For the text-containing cell, return its midpoint in (X, Y) coordinate format. 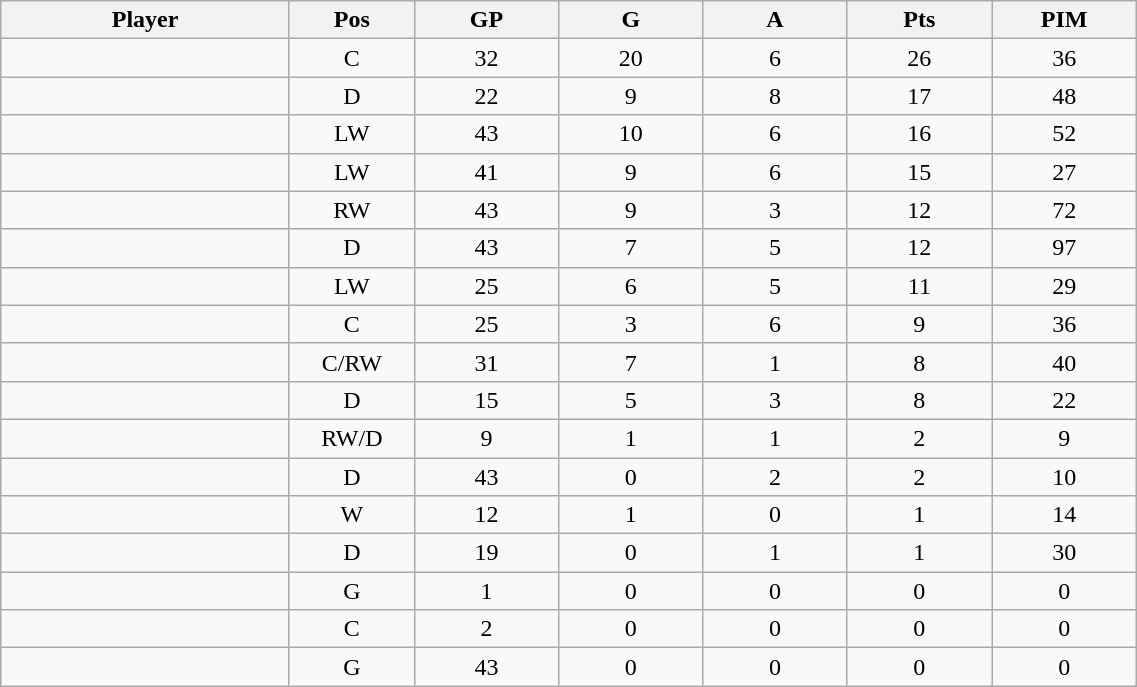
Pts (919, 20)
20 (631, 58)
W (352, 515)
PIM (1064, 20)
31 (486, 362)
14 (1064, 515)
C/RW (352, 362)
32 (486, 58)
41 (486, 172)
19 (486, 553)
26 (919, 58)
Pos (352, 20)
Player (146, 20)
27 (1064, 172)
16 (919, 134)
48 (1064, 96)
40 (1064, 362)
GP (486, 20)
A (775, 20)
72 (1064, 210)
30 (1064, 553)
17 (919, 96)
29 (1064, 286)
97 (1064, 248)
52 (1064, 134)
RW/D (352, 438)
11 (919, 286)
RW (352, 210)
